Search for the cell housing the specified text and yield its [X, Y] center coordinate. 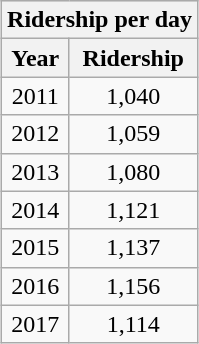
2013 [36, 172]
2014 [36, 210]
2015 [36, 248]
1,059 [134, 134]
Ridership per day [100, 20]
2012 [36, 134]
2011 [36, 96]
1,040 [134, 96]
1,156 [134, 286]
1,137 [134, 248]
2017 [36, 324]
1,080 [134, 172]
Year [36, 58]
2016 [36, 286]
1,121 [134, 210]
1,114 [134, 324]
Ridership [134, 58]
